Identify which cell holds the provided text, then report its (X, Y) central coordinate. 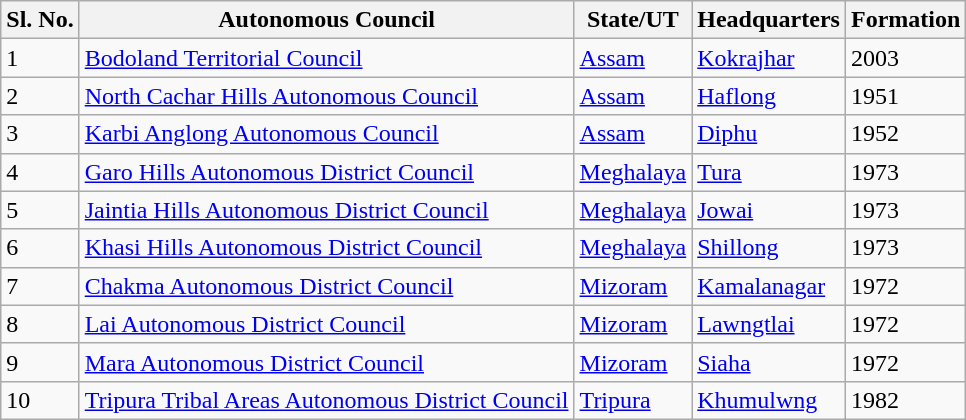
Sl. No. (40, 20)
State/UT (633, 20)
Tripura (633, 400)
Shillong (769, 248)
Jowai (769, 210)
1951 (905, 96)
3 (40, 134)
Mara Autonomous District Council (326, 362)
2003 (905, 58)
1952 (905, 134)
2 (40, 96)
Khasi Hills Autonomous District Council (326, 248)
Siaha (769, 362)
Kokrajhar (769, 58)
Haflong (769, 96)
Kamalanagar (769, 286)
Lawngtlai (769, 324)
6 (40, 248)
Diphu (769, 134)
Autonomous Council (326, 20)
10 (40, 400)
4 (40, 172)
1982 (905, 400)
Chakma Autonomous District Council (326, 286)
5 (40, 210)
1 (40, 58)
Karbi Anglong Autonomous Council (326, 134)
Bodoland Territorial Council (326, 58)
Tripura Tribal Areas Autonomous District Council (326, 400)
North Cachar Hills Autonomous Council (326, 96)
9 (40, 362)
Tura (769, 172)
Garo Hills Autonomous District Council (326, 172)
7 (40, 286)
Lai Autonomous District Council (326, 324)
Khumulwng (769, 400)
8 (40, 324)
Headquarters (769, 20)
Jaintia Hills Autonomous District Council (326, 210)
Formation (905, 20)
